Pinpoint the cell where the given text exists, returning its [x, y] midpoint coordinate. 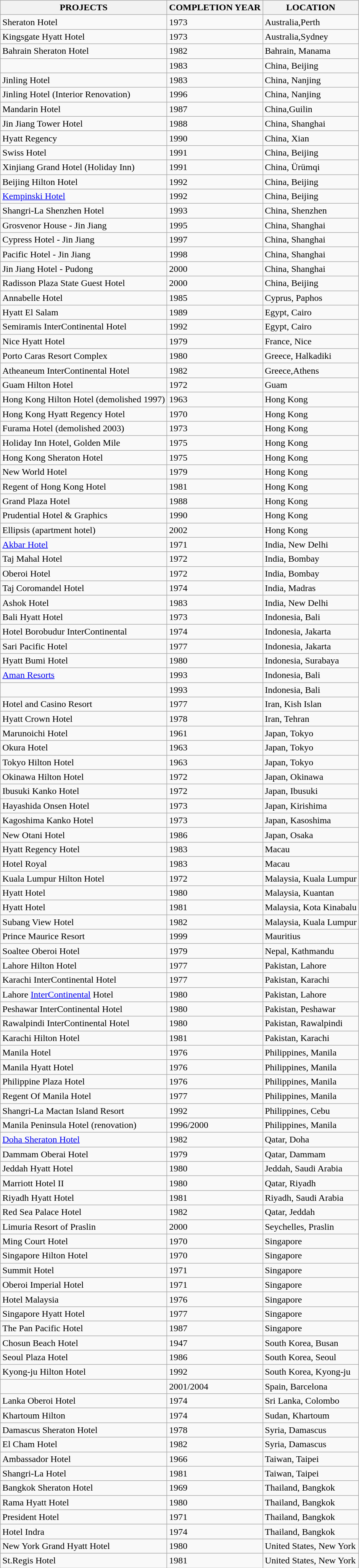
Riyadh, Saudi Arabia [311, 1198]
Xinjiang Grand Hotel (Holiday Inn) [84, 167]
Hong Kong Sheraton Hotel [84, 458]
Japan, Ibusuki [311, 791]
1999 [215, 937]
Hotel Borobudur InterContinental [84, 631]
Qatar, Doha [311, 1140]
Australia,Sydney [311, 37]
Spain, Barcelona [311, 1386]
Akbar Hotel [84, 545]
Sheraton Hotel [84, 22]
Seychelles, Praslin [311, 1227]
Kuala Lumpur Hilton Hotel [84, 878]
South Korea, Busan [311, 1343]
Pakistan, Rawalpindi [311, 1023]
1989 [215, 312]
Kempinski Hotel [84, 196]
Dammam Oberai Hotel [84, 1154]
The Pan Pacific Hotel [84, 1328]
Beijing Hilton Hotel [84, 182]
Indonesia, Surabaya [311, 661]
Lahore Hilton Hotel [84, 966]
Furama Hotel (demolished 2003) [84, 429]
Ashok Hotel [84, 602]
New Otani Hotel [84, 835]
Holiday Inn Hotel, Golden Mile [84, 443]
Sari Pacific Hotel [84, 646]
Khartoum Hilton [84, 1415]
Ibusuki Kanko Hotel [84, 791]
Annabelle Hotel [84, 298]
Karachi Hilton Hotel [84, 1038]
Soaltee Oberoi Hotel [84, 951]
Jeddah, Saudi Arabia [311, 1169]
Taj Mahal Hotel [84, 559]
Rawalpindi InterContinental Hotel [84, 1023]
Rama Hyatt Hotel [84, 1502]
Hotel Royal [84, 864]
Greece, Halkadiki [311, 356]
Japan, Kirishima [311, 806]
2002 [215, 530]
Porto Caras Resort Complex [84, 356]
Aman Resorts [84, 675]
Jinling Hotel [84, 80]
Semiramis InterContinental Hotel [84, 327]
Tokyo Hilton Hotel [84, 762]
Bangkok Sheraton Hotel [84, 1488]
Singapore Hilton Hotel [84, 1256]
1996 [215, 95]
Damascus Sheraton Hotel [84, 1430]
Jinling Hotel (Interior Renovation) [84, 95]
Hotel and Casino Resort [84, 704]
Hotel Malaysia [84, 1299]
Australia,Perth [311, 22]
New York Grand Hyatt Hotel [84, 1546]
Malaysia, Kuantan [311, 893]
Iran, Kish Islan [311, 704]
Pacific Hotel - Jin Jiang [84, 254]
Mauritius [311, 937]
1961 [215, 733]
Hyatt El Salam [84, 312]
1997 [215, 240]
Atheaneum InterContinental Hotel [84, 370]
Hyatt Crown Hotel [84, 719]
Lahore InterContinental Hotel [84, 994]
St.Regis Hotel [84, 1560]
1947 [215, 1343]
Qatar, Riyadh [311, 1183]
New World Hotel [84, 472]
Hyatt Regency [84, 138]
Sri Lanka, Colombo [311, 1401]
Guam [311, 385]
Summit Hotel [84, 1270]
1966 [215, 1459]
Grosvenor House - Jin Jiang [84, 225]
Pakistan, Peshawar [311, 1009]
Taj Coromandel Hotel [84, 588]
Manila Hotel [84, 1052]
Ambassador Hotel [84, 1459]
PROJECTS [84, 8]
Sudan, Khartoum [311, 1415]
Regent Of Manila Hotel [84, 1096]
Regent of Hong Kong Hotel [84, 487]
Cyprus, Paphos [311, 298]
Bahrain, Manama [311, 51]
Kagoshima Kanko Hotel [84, 820]
Qatar, Jeddah [311, 1212]
Kyong-ju Hilton Hotel [84, 1372]
Jin Jiang Tower Hotel [84, 124]
Doha Sheraton Hotel [84, 1140]
Manila Peninsula Hotel (renovation) [84, 1125]
Shangri-La Mactan Island Resort [84, 1111]
Jeddah Hyatt Hotel [84, 1169]
China, Ürümqi [311, 167]
1996/2000 [215, 1125]
Swiss Hotel [84, 153]
1985 [215, 298]
Cypress Hotel - Jin Jiang [84, 240]
Philippines, Cebu [311, 1111]
China, Shenzhen [311, 211]
Kingsgate Hyatt Hotel [84, 37]
India, Madras [311, 588]
Riyadh Hyatt Hotel [84, 1198]
Prudential Hotel & Graphics [84, 516]
China, Xian [311, 138]
Peshawar InterContinental Hotel [84, 1009]
Radisson Plaza State Guest Hotel [84, 283]
Marunoichi Hotel [84, 733]
Guam Hilton Hotel [84, 385]
Oberoi Hotel [84, 574]
Shangri-La Hotel [84, 1473]
Nice Hyatt Hotel [84, 341]
Karachi InterContinental Hotel [84, 980]
Japan, Okinawa [311, 777]
Shangri-La Shenzhen Hotel [84, 211]
Manila Hyatt Hotel [84, 1067]
Red Sea Palace Hotel [84, 1212]
Ellipsis (apartment hotel) [84, 530]
Hyatt Bumi Hotel [84, 661]
Hong Kong Hyatt Regency Hotel [84, 414]
Subang View Hotel [84, 922]
1998 [215, 254]
Prince Maurice Resort [84, 937]
South Korea, Seoul [311, 1358]
Philippine Plaza Hotel [84, 1081]
China,Guilin [311, 109]
Limuria Resort of Praslin [84, 1227]
1969 [215, 1488]
Malaysia, Kota Kinabalu [311, 908]
Hyatt Regency Hotel [84, 849]
El Cham Hotel [84, 1444]
Japan, Osaka [311, 835]
Okura Hotel [84, 748]
Japan, Kasoshima [311, 820]
Ming Court Hotel [84, 1241]
Greece,Athens [311, 370]
2001/2004 [215, 1386]
Okinawa Hilton Hotel [84, 777]
South Korea, Kyong-ju [311, 1372]
Chosun Beach Hotel [84, 1343]
LOCATION [311, 8]
President Hotel [84, 1517]
Iran, Tehran [311, 719]
Hong Kong Hilton Hotel (demolished 1997) [84, 399]
Bali Hyatt Hotel [84, 617]
Nepal, Kathmandu [311, 951]
France, Nice [311, 341]
Marriott Hotel II [84, 1183]
Mandarin Hotel [84, 109]
1995 [215, 225]
Seoul Plaza Hotel [84, 1358]
Oberoi Imperial Hotel [84, 1285]
Singapore Hyatt Hotel [84, 1314]
Hayashida Onsen Hotel [84, 806]
Jin Jiang Hotel - Pudong [84, 269]
Hotel Indra [84, 1531]
Grand Plaza Hotel [84, 501]
Lanka Oberoi Hotel [84, 1401]
Qatar, Dammam [311, 1154]
COMPLETION YEAR [215, 8]
Bahrain Sheraton Hotel [84, 51]
